Return [x, y] of the center of cell containing provided text 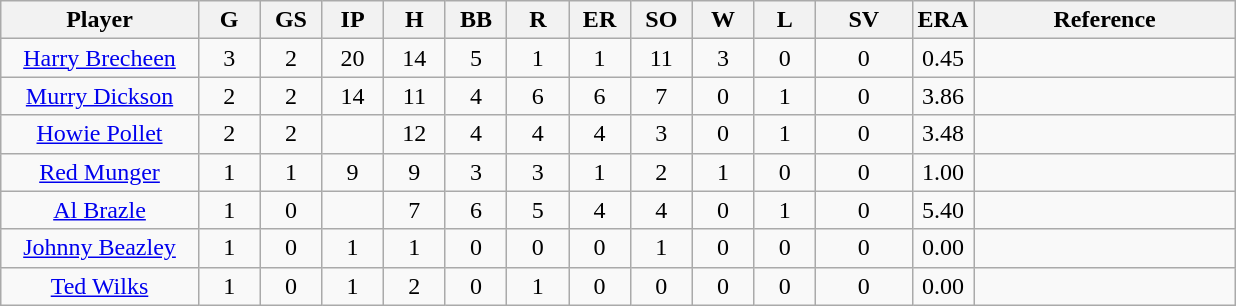
SO [661, 20]
Reference [1105, 20]
Ted Wilks [100, 286]
Johnny Beazley [100, 248]
BB [476, 20]
0.45 [943, 58]
H [414, 20]
Player [100, 20]
5.40 [943, 210]
ER [600, 20]
Harry Brecheen [100, 58]
Murry Dickson [100, 96]
1.00 [943, 172]
Red Munger [100, 172]
Howie Pollet [100, 134]
12 [414, 134]
G [229, 20]
Al Brazle [100, 210]
IP [353, 20]
SV [864, 20]
ERA [943, 20]
GS [291, 20]
3.86 [943, 96]
R [538, 20]
L [785, 20]
3.48 [943, 134]
20 [353, 58]
W [723, 20]
